Pinpoint the cell where the given text exists, returning its [X, Y] midpoint coordinate. 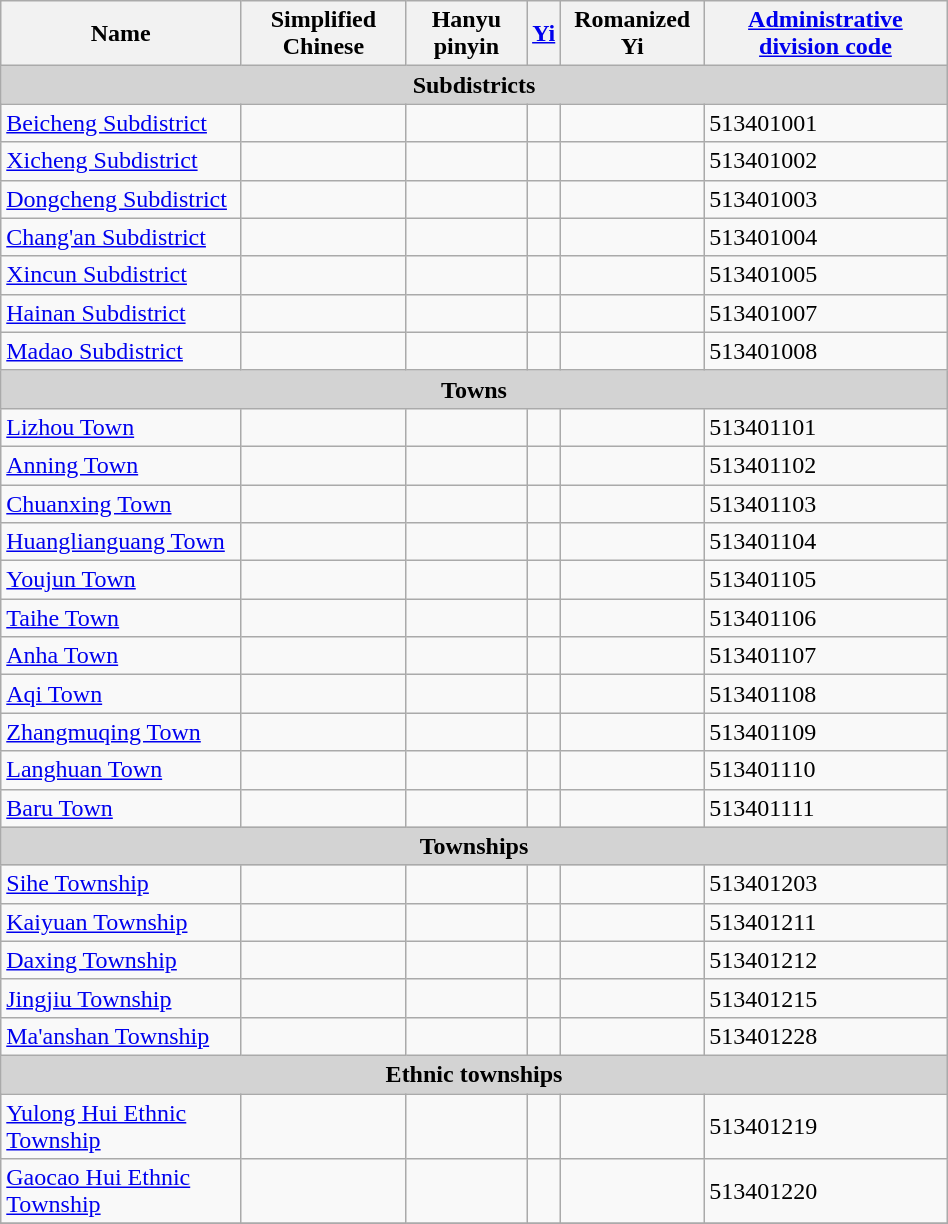
Taihe Town [121, 618]
Huanglianguang Town [121, 542]
Romanized Yi [632, 34]
Ethnic townships [474, 1074]
513401106 [826, 618]
Hainan Subdistrict [121, 313]
513401215 [826, 998]
513401111 [826, 808]
Anha Town [121, 656]
Townships [474, 846]
Sihe Township [121, 884]
513401003 [826, 199]
Administrative division code [826, 34]
513401004 [826, 237]
Yulong Hui Ethnic Township [121, 1126]
513401220 [826, 1192]
513401110 [826, 770]
513401109 [826, 732]
Kaiyuan Township [121, 922]
Simplified Chinese [324, 34]
513401211 [826, 922]
Lizhou Town [121, 427]
513401228 [826, 1036]
513401212 [826, 960]
Aqi Town [121, 694]
513401002 [826, 161]
Langhuan Town [121, 770]
513401108 [826, 694]
513401203 [826, 884]
Dongcheng Subdistrict [121, 199]
Anning Town [121, 465]
Zhangmuqing Town [121, 732]
Daxing Township [121, 960]
Subdistricts [474, 85]
Chuanxing Town [121, 503]
Jingjiu Township [121, 998]
Baru Town [121, 808]
513401103 [826, 503]
513401008 [826, 351]
513401005 [826, 275]
Yi [544, 34]
Ma'anshan Township [121, 1036]
Towns [474, 389]
Chang'an Subdistrict [121, 237]
Xincun Subdistrict [121, 275]
Xicheng Subdistrict [121, 161]
Gaocao Hui Ethnic Township [121, 1192]
513401101 [826, 427]
513401104 [826, 542]
513401007 [826, 313]
Name [121, 34]
513401001 [826, 123]
Hanyu pinyin [466, 34]
513401219 [826, 1126]
Madao Subdistrict [121, 351]
513401102 [826, 465]
513401105 [826, 580]
Youjun Town [121, 580]
513401107 [826, 656]
Beicheng Subdistrict [121, 123]
